For the text-containing cell, return its midpoint in [X, Y] coordinate format. 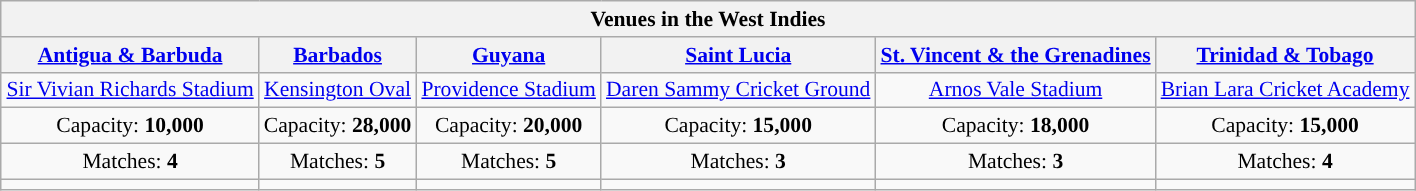
Antigua & Barbuda [130, 54]
Capacity: 10,000 [130, 126]
Saint Lucia [738, 54]
Barbados [338, 54]
St. Vincent & the Grenadines [1015, 54]
Trinidad & Tobago [1286, 54]
Providence Stadium [508, 90]
Guyana [508, 54]
Venues in the West Indies [708, 19]
Arnos Vale Stadium [1015, 90]
Sir Vivian Richards Stadium [130, 90]
Capacity: 18,000 [1015, 126]
Brian Lara Cricket Academy [1286, 90]
Daren Sammy Cricket Ground [738, 90]
Capacity: 28,000 [338, 126]
Kensington Oval [338, 90]
Capacity: 20,000 [508, 126]
